Determine the (X, Y) coordinate at the center of the cell enclosing the given text.  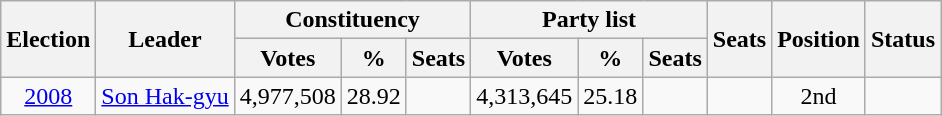
Son Hak-gyu (165, 96)
2nd (819, 96)
4,313,645 (524, 96)
4,977,508 (288, 96)
Party list (590, 20)
25.18 (610, 96)
28.92 (374, 96)
Leader (165, 39)
Constituency (352, 20)
Position (819, 39)
2008 (48, 96)
Status (902, 39)
Election (48, 39)
